Detect which cell encompasses the target text, then output its [X, Y] center coordinate. 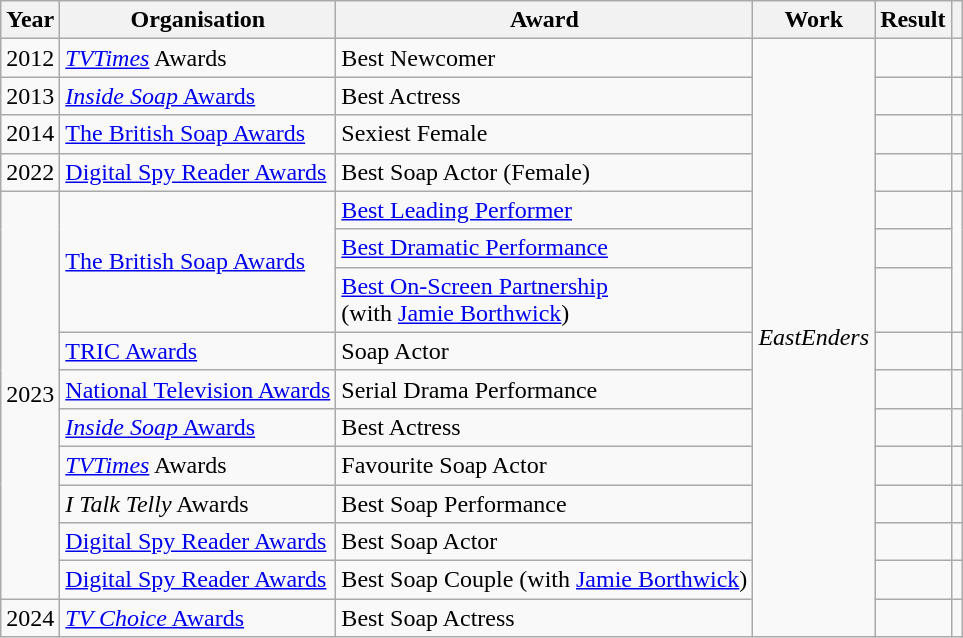
Best Soap Actor (Female) [544, 172]
Soap Actor [544, 351]
Work [814, 20]
Year [30, 20]
2024 [30, 618]
Best Soap Actor [544, 542]
TV Choice Awards [198, 618]
Sexiest Female [544, 134]
EastEnders [814, 338]
Organisation [198, 20]
Result [913, 20]
TRIC Awards [198, 351]
National Television Awards [198, 389]
I Talk Telly Awards [198, 503]
Best Leading Performer [544, 210]
Award [544, 20]
Best Soap Couple (with Jamie Borthwick) [544, 580]
Best Dramatic Performance [544, 248]
Best Soap Performance [544, 503]
Best Soap Actress [544, 618]
Best Newcomer [544, 58]
2022 [30, 172]
2014 [30, 134]
Best On-Screen Partnership(with Jamie Borthwick) [544, 300]
2023 [30, 395]
Serial Drama Performance [544, 389]
2012 [30, 58]
2013 [30, 96]
Favourite Soap Actor [544, 465]
